Search for the cell housing the specified text and yield its [x, y] center coordinate. 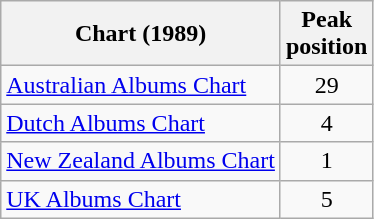
New Zealand Albums Chart [141, 161]
4 [326, 123]
5 [326, 199]
Australian Albums Chart [141, 85]
UK Albums Chart [141, 199]
Peakposition [326, 34]
Chart (1989) [141, 34]
1 [326, 161]
Dutch Albums Chart [141, 123]
29 [326, 85]
